Find where the given text appears and provide that cell's center as [x, y] coordinate. 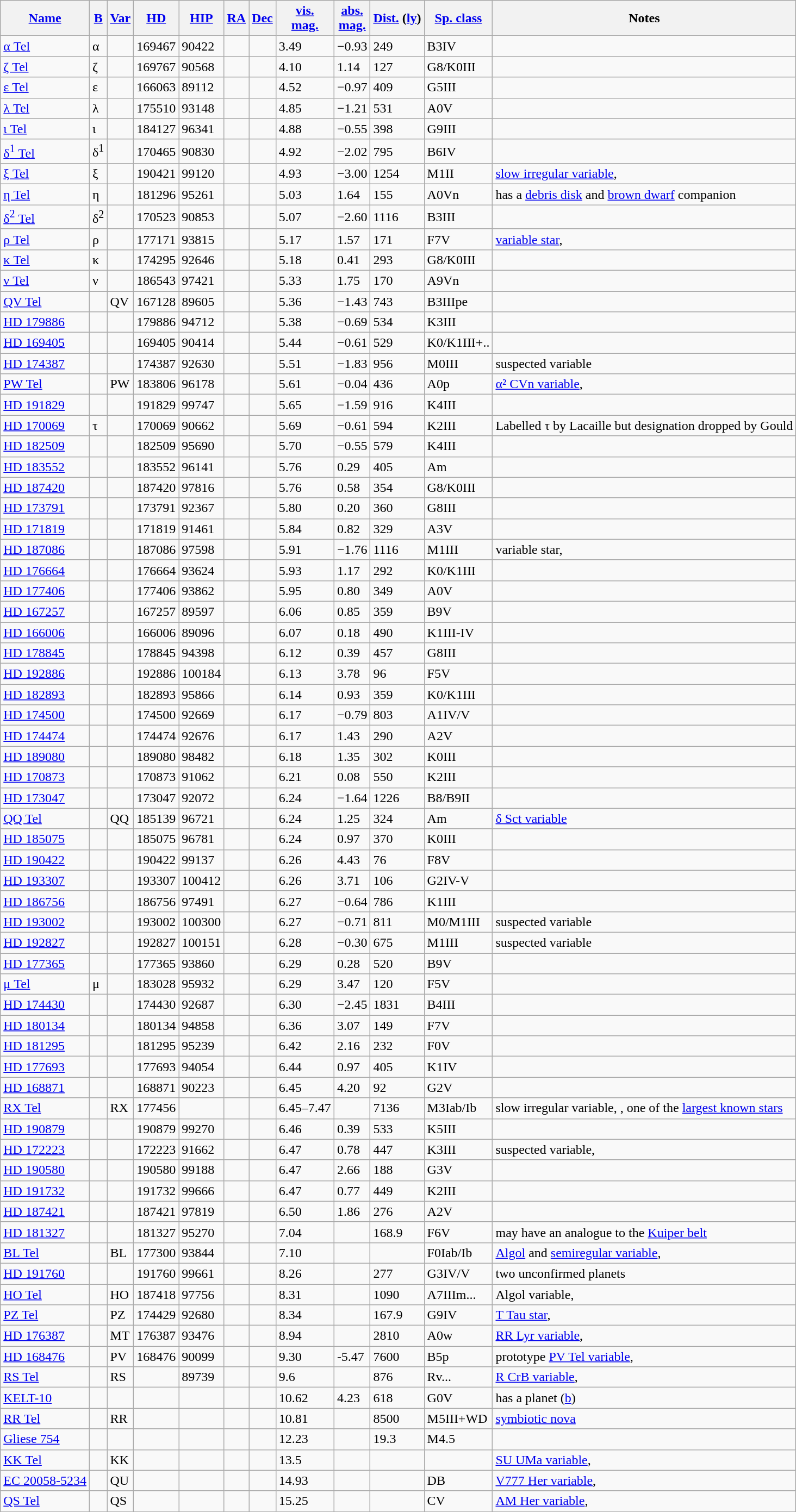
ν [98, 280]
0.85 [352, 611]
8.26 [304, 1273]
HD 193307 [45, 880]
M0III [458, 364]
HD 178845 [45, 653]
K5III [458, 1129]
6.28 [304, 942]
QV [121, 302]
Name [45, 18]
155 [397, 195]
187086 [157, 549]
169767 [157, 67]
191732 [157, 1191]
ε [98, 88]
3.49 [304, 46]
5.33 [304, 280]
5.84 [304, 529]
B [98, 18]
4.43 [352, 860]
has a debris disk and brown dwarf companion [644, 195]
-5.47 [352, 1357]
10.62 [304, 1398]
93860 [201, 964]
MT [121, 1336]
186543 [157, 280]
τ [98, 426]
457 [397, 653]
182893 [157, 695]
92676 [201, 736]
6.06 [304, 611]
5.03 [304, 195]
177406 [157, 591]
90422 [201, 46]
447 [397, 1149]
181295 [157, 1046]
1.35 [352, 757]
PW [121, 384]
K0/K1III+.. [458, 343]
KK Tel [45, 1460]
HD 167257 [45, 611]
174295 [157, 260]
HD 169405 [45, 343]
δ1 Tel [45, 151]
92669 [201, 715]
α² CVn variable, [644, 384]
90662 [201, 426]
106 [397, 880]
100151 [201, 942]
92630 [201, 364]
19.3 [397, 1439]
AM Her variable, [644, 1501]
δ2 [98, 217]
4.88 [304, 129]
μ [98, 984]
172223 [157, 1149]
HD 186756 [45, 901]
5.18 [304, 260]
RS Tel [45, 1377]
A0w [458, 1336]
174500 [157, 715]
HD 187420 [45, 488]
1.17 [352, 570]
76 [397, 860]
174387 [157, 364]
191829 [157, 405]
−0.93 [352, 46]
HD 168871 [45, 1088]
1.64 [352, 195]
8500 [397, 1419]
G0V [458, 1398]
B3IIIpe [458, 302]
A1IV/V [458, 715]
HD 182893 [45, 695]
6.14 [304, 695]
7136 [397, 1108]
RR Tel [45, 1419]
1090 [397, 1295]
K1III-IV [458, 633]
7600 [397, 1357]
8.34 [304, 1315]
HD 174474 [45, 736]
12.23 [304, 1439]
876 [397, 1377]
93148 [201, 108]
190580 [157, 1170]
Var [121, 18]
293 [397, 260]
HD 172223 [45, 1149]
HD 192886 [45, 674]
3.78 [352, 674]
94858 [201, 1026]
550 [397, 777]
slow irregular variable, , one of the largest known stars [644, 1108]
5.38 [304, 322]
13.5 [304, 1460]
98482 [201, 757]
92072 [201, 798]
167.9 [397, 1315]
91461 [201, 529]
ζ [98, 67]
99747 [201, 405]
174430 [157, 1005]
436 [397, 384]
HD 177406 [45, 591]
4.92 [304, 151]
EC 20058-5234 [45, 1480]
1.25 [352, 819]
93815 [201, 239]
5.51 [304, 364]
90830 [201, 151]
A0p [458, 384]
A9Vn [458, 280]
HD 192827 [45, 942]
96 [397, 674]
PZ [121, 1315]
168871 [157, 1088]
166063 [157, 88]
2.16 [352, 1046]
185075 [157, 839]
ζ Tel [45, 67]
HO Tel [45, 1295]
190421 [157, 174]
329 [397, 529]
prototype PV Tel variable, [644, 1357]
7.04 [304, 1232]
93862 [201, 591]
Algol variable, [644, 1295]
97756 [201, 1295]
100300 [201, 922]
Sp. class [458, 18]
−0.79 [352, 715]
92367 [201, 508]
δ1 [98, 151]
Gliese 754 [45, 1439]
HD 181295 [45, 1046]
187418 [157, 1295]
HD 176664 [45, 570]
168.9 [397, 1232]
120 [397, 984]
91662 [201, 1149]
ξ [98, 174]
K1III [458, 901]
−1.43 [352, 302]
−1.59 [352, 405]
10.81 [304, 1419]
8.94 [304, 1336]
α [98, 46]
1254 [397, 174]
277 [397, 1273]
6.13 [304, 674]
−2.02 [352, 151]
93624 [201, 570]
HD 179886 [45, 322]
KK [121, 1460]
V777 Her variable, [644, 1480]
99120 [201, 174]
89605 [201, 302]
92680 [201, 1315]
173791 [157, 508]
170465 [157, 151]
90223 [201, 1088]
0.93 [352, 695]
290 [397, 736]
HD 174500 [45, 715]
6.07 [304, 633]
1.57 [352, 239]
15.25 [304, 1501]
183552 [157, 467]
symbiotic nova [644, 1419]
HD 180134 [45, 1026]
191760 [157, 1273]
abs.mag. [352, 18]
DB [458, 1480]
A0Vn [458, 195]
170523 [157, 217]
177171 [157, 239]
90414 [201, 343]
94054 [201, 1067]
B5p [458, 1357]
99188 [201, 1170]
5.69 [304, 426]
192886 [157, 674]
λ [98, 108]
κ [98, 260]
167257 [157, 611]
5.17 [304, 239]
HD 190422 [45, 860]
916 [397, 405]
99270 [201, 1129]
HD 191829 [45, 405]
ι Tel [45, 129]
2810 [397, 1336]
4.85 [304, 108]
398 [397, 129]
185139 [157, 819]
6.44 [304, 1067]
529 [397, 343]
182509 [157, 446]
G3IV/V [458, 1273]
594 [397, 426]
89597 [201, 611]
0.20 [352, 508]
99661 [201, 1273]
M3Iab/Ib [458, 1108]
QS [121, 1501]
ρ [98, 239]
0.18 [352, 633]
5.93 [304, 570]
HD 190580 [45, 1170]
QQ Tel [45, 819]
HD 185075 [45, 839]
95239 [201, 1046]
4.10 [304, 67]
89739 [201, 1377]
BL [121, 1253]
G9III [458, 129]
HD 187086 [45, 549]
−1.83 [352, 364]
HD [157, 18]
193307 [157, 880]
173047 [157, 798]
RX Tel [45, 1108]
HD 166006 [45, 633]
HD 174430 [45, 1005]
188 [397, 1170]
520 [397, 964]
G2IV-V [458, 880]
232 [397, 1046]
Labelled τ by Lacaille but designation dropped by Gould [644, 426]
531 [397, 108]
90099 [201, 1357]
5.65 [304, 405]
5.44 [304, 343]
7.10 [304, 1253]
92687 [201, 1005]
91062 [201, 777]
HD 170873 [45, 777]
6.30 [304, 1005]
95270 [201, 1232]
6.18 [304, 757]
3.71 [352, 880]
HD 182509 [45, 446]
−1.76 [352, 549]
533 [397, 1129]
4.93 [304, 174]
0.41 [352, 260]
786 [397, 901]
−0.97 [352, 88]
F0Iab/Ib [458, 1253]
95690 [201, 446]
SU UMa variable, [644, 1460]
177365 [157, 964]
349 [397, 591]
0.28 [352, 964]
−0.69 [352, 322]
G9IV [458, 1315]
B8/B9II [458, 798]
96341 [201, 129]
360 [397, 508]
189080 [157, 757]
has a planet (b) [644, 1398]
170069 [157, 426]
−3.00 [352, 174]
170873 [157, 777]
176387 [157, 1336]
HD 177365 [45, 964]
97598 [201, 549]
94398 [201, 653]
−0.71 [352, 922]
183806 [157, 384]
3.07 [352, 1026]
180134 [157, 1026]
181296 [157, 195]
Rv... [458, 1377]
169467 [157, 46]
PW Tel [45, 384]
178845 [157, 653]
0.08 [352, 777]
449 [397, 1191]
93476 [201, 1336]
5.07 [304, 217]
0.77 [352, 1191]
166006 [157, 633]
κ Tel [45, 260]
6.12 [304, 653]
QS Tel [45, 1501]
811 [397, 922]
534 [397, 322]
93844 [201, 1253]
193002 [157, 922]
127 [397, 67]
KELT-10 [45, 1398]
μ Tel [45, 984]
4.23 [352, 1398]
8.31 [304, 1295]
K1IV [458, 1067]
89096 [201, 633]
1.86 [352, 1211]
177300 [157, 1253]
−1.21 [352, 108]
HD 187421 [45, 1211]
B6IV [458, 151]
−2.60 [352, 217]
RR Lyr variable, [644, 1336]
HD 171819 [45, 529]
795 [397, 151]
Algol and semiregular variable, [644, 1253]
ξ Tel [45, 174]
6.42 [304, 1046]
190879 [157, 1129]
302 [397, 757]
G3V [458, 1170]
14.93 [304, 1480]
0.78 [352, 1149]
90568 [201, 67]
HD 191732 [45, 1191]
292 [397, 570]
6.21 [304, 777]
171 [397, 239]
99137 [201, 860]
97421 [201, 280]
96721 [201, 819]
100184 [201, 674]
M0/M1III [458, 922]
F6V [458, 1232]
QU [121, 1480]
99666 [201, 1191]
HD 176387 [45, 1336]
184127 [157, 129]
Dec [263, 18]
HD 183552 [45, 467]
ε Tel [45, 88]
1.43 [352, 736]
5.91 [304, 549]
5.61 [304, 384]
170 [397, 280]
169405 [157, 343]
92 [397, 1088]
96178 [201, 384]
149 [397, 1026]
BL Tel [45, 1253]
CV [458, 1501]
QV Tel [45, 302]
6.46 [304, 1129]
M4.5 [458, 1439]
675 [397, 942]
HD 190879 [45, 1129]
3.47 [352, 984]
η Tel [45, 195]
λ Tel [45, 108]
HD 189080 [45, 757]
ρ Tel [45, 239]
803 [397, 715]
vis.mag. [304, 18]
95932 [201, 984]
R CrB variable, [644, 1377]
187420 [157, 488]
HD 173791 [45, 508]
HO [121, 1295]
G5III [458, 88]
−0.64 [352, 901]
97819 [201, 1211]
1.14 [352, 67]
96781 [201, 839]
RR [121, 1419]
89112 [201, 88]
suspected variable, [644, 1149]
2.66 [352, 1170]
743 [397, 302]
F0V [458, 1046]
175510 [157, 108]
−0.30 [352, 942]
0.29 [352, 467]
0.82 [352, 529]
RX [121, 1108]
HD 173047 [45, 798]
−1.64 [352, 798]
RA [237, 18]
B4III [458, 1005]
T Tau star, [644, 1315]
5.80 [304, 508]
9.6 [304, 1377]
HD 177693 [45, 1067]
174429 [157, 1315]
96141 [201, 467]
6.45–7.47 [304, 1108]
579 [397, 446]
A3V [458, 529]
490 [397, 633]
M5III+WD [458, 1419]
two unconfirmed planets [644, 1273]
η [98, 195]
QQ [121, 819]
F8V [458, 860]
90853 [201, 217]
92646 [201, 260]
HD 168476 [45, 1357]
HD 170069 [45, 426]
5.70 [304, 446]
δ2 Tel [45, 217]
94712 [201, 322]
1226 [397, 798]
A7IIIm... [458, 1295]
HD 193002 [45, 922]
ν Tel [45, 280]
97816 [201, 488]
6.36 [304, 1026]
354 [397, 488]
1831 [397, 1005]
δ Sct variable [644, 819]
276 [397, 1211]
409 [397, 88]
192827 [157, 942]
0.80 [352, 591]
HD 191760 [45, 1273]
−0.04 [352, 384]
ι [98, 129]
370 [397, 839]
may have an analogue to the Kuiper belt [644, 1232]
171819 [157, 529]
M1II [458, 174]
slow irregular variable, [644, 174]
0.58 [352, 488]
HIP [201, 18]
HD 181327 [45, 1232]
4.20 [352, 1088]
RS [121, 1377]
190422 [157, 860]
Notes [644, 18]
PV [121, 1357]
−2.45 [352, 1005]
95261 [201, 195]
HD 174387 [45, 364]
100412 [201, 880]
5.36 [304, 302]
168476 [157, 1357]
Dist. (ly) [397, 18]
181327 [157, 1232]
324 [397, 819]
α Tel [45, 46]
G2V [458, 1088]
95866 [201, 695]
186756 [157, 901]
4.52 [304, 88]
177456 [157, 1108]
5.95 [304, 591]
1.75 [352, 280]
177693 [157, 1067]
9.30 [304, 1357]
174474 [157, 736]
956 [397, 364]
167128 [157, 302]
B3IV [458, 46]
B3III [458, 217]
183028 [157, 984]
179886 [157, 322]
6.50 [304, 1211]
176664 [157, 570]
6.45 [304, 1088]
249 [397, 46]
187421 [157, 1211]
97491 [201, 901]
618 [397, 1398]
PZ Tel [45, 1315]
